Locate the cell with the specified text and output its [X, Y] center coordinate. 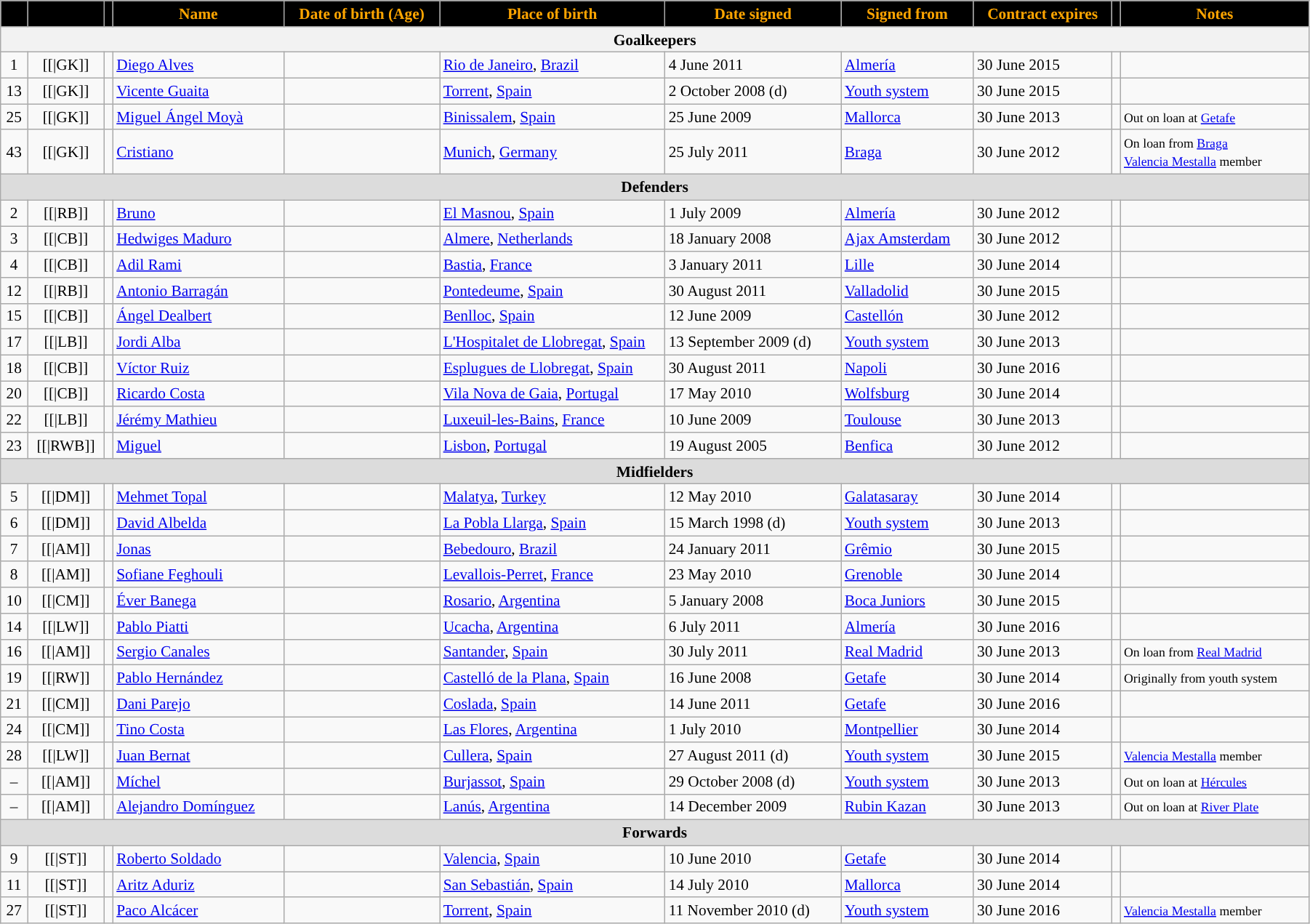
Jonas [198, 549]
Originally from youth system [1214, 678]
Place of birth [552, 14]
43 [15, 153]
15 March 1998 (d) [753, 523]
Lisbon, Portugal [552, 446]
1 [15, 65]
El Masnou, Spain [552, 213]
Rio de Janeiro, Brazil [552, 65]
Las Flores, Argentina [552, 730]
5 [15, 497]
19 [15, 678]
Signed from [907, 14]
Malatya, Turkey [552, 497]
Cristiano [198, 153]
Galatasaray [907, 497]
Lille [907, 265]
Jérémy Mathieu [198, 419]
25 July 2011 [753, 153]
23 May 2010 [753, 575]
Mehmet Topal [198, 497]
3 [15, 239]
Bruno [198, 213]
Rosario, Argentina [552, 600]
8 [15, 575]
7 [15, 549]
La Pobla Llarga, Spain [552, 523]
17 May 2010 [753, 394]
On loan from Real Madrid [1214, 652]
Sergio Canales [198, 652]
Contract expires [1042, 14]
15 [15, 316]
David Albelda [198, 523]
Ucacha, Argentina [552, 627]
Coslada, Spain [552, 704]
Binissalem, Spain [552, 117]
10 [15, 600]
4 June 2011 [753, 65]
Levallois-Perret, France [552, 575]
Burjassot, Spain [552, 782]
19 August 2005 [753, 446]
16 [15, 652]
Braga [907, 153]
Hedwiges Maduro [198, 239]
Ajax Amsterdam [907, 239]
13 [15, 92]
20 [15, 394]
Jordi Alba [198, 342]
11 [15, 885]
Notes [1214, 14]
Bastia, France [552, 265]
21 [15, 704]
Santander, Spain [552, 652]
2 October 2008 (d) [753, 92]
25 [15, 117]
24 January 2011 [753, 549]
Rubin Kazan [907, 807]
14 December 2009 [753, 807]
Out on loan at River Plate [1214, 807]
Date signed [753, 14]
14 [15, 627]
14 July 2010 [753, 885]
13 September 2009 (d) [753, 342]
Víctor Ruiz [198, 368]
1 July 2009 [753, 213]
Munich, Germany [552, 153]
Midfielders [655, 472]
17 [15, 342]
4 [15, 265]
27 August 2011 (d) [753, 755]
18 [15, 368]
Juan Bernat [198, 755]
Tino Costa [198, 730]
Esplugues de Llobregat, Spain [552, 368]
28 [15, 755]
Pontedeume, Spain [552, 291]
Bebedouro, Brazil [552, 549]
18 January 2008 [753, 239]
Name [198, 14]
Miguel [198, 446]
3 January 2011 [753, 265]
[[|RW]] [66, 678]
Grêmio [907, 549]
Valencia, Spain [552, 859]
Sofiane Feghouli [198, 575]
14 June 2011 [753, 704]
Pablo Piatti [198, 627]
Napoli [907, 368]
Valladolid [907, 291]
San Sebastián, Spain [552, 885]
12 June 2009 [753, 316]
Miguel Ángel Moyà [198, 117]
Vila Nova de Gaia, Portugal [552, 394]
Pablo Hernández [198, 678]
Adil Rami [198, 265]
Real Madrid [907, 652]
16 June 2008 [753, 678]
Cullera, Spain [552, 755]
Toulouse [907, 419]
25 June 2009 [753, 117]
5 January 2008 [753, 600]
29 October 2008 (d) [753, 782]
Boca Juniors [907, 600]
Aritz Aduriz [198, 885]
9 [15, 859]
Paco Alcácer [198, 911]
Castelló de la Plana, Spain [552, 678]
Dani Parejo [198, 704]
6 July 2011 [753, 627]
Out on loan at Getafe [1214, 117]
30 July 2011 [753, 652]
Montpellier [907, 730]
Goalkeepers [655, 40]
Forwards [655, 833]
Lanús, Argentina [552, 807]
Castellón [907, 316]
Antonio Barragán [198, 291]
On loan from BragaValencia Mestalla member [1214, 153]
Éver Banega [198, 600]
24 [15, 730]
11 November 2010 (d) [753, 911]
1 July 2010 [753, 730]
12 [15, 291]
L'Hospitalet de Llobregat, Spain [552, 342]
[[|RWB]] [66, 446]
Date of birth (Age) [361, 14]
10 June 2009 [753, 419]
Benfica [907, 446]
Defenders [655, 188]
Wolfsburg [907, 394]
27 [15, 911]
Benlloc, Spain [552, 316]
Diego Alves [198, 65]
Almere, Netherlands [552, 239]
22 [15, 419]
Ángel Dealbert [198, 316]
6 [15, 523]
2 [15, 213]
Out on loan at Hércules [1214, 782]
12 May 2010 [753, 497]
10 June 2010 [753, 859]
Míchel [198, 782]
23 [15, 446]
Vicente Guaita [198, 92]
Roberto Soldado [198, 859]
Luxeuil-les-Bains, France [552, 419]
Grenoble [907, 575]
Ricardo Costa [198, 394]
Alejandro Domínguez [198, 807]
